Return [x, y] of the center of cell containing provided text 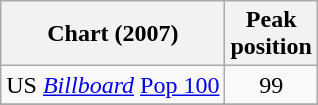
99 [271, 85]
Peakposition [271, 34]
Chart (2007) [113, 34]
US Billboard Pop 100 [113, 85]
